Find where the given text appears and provide that cell's center as [X, Y] coordinate. 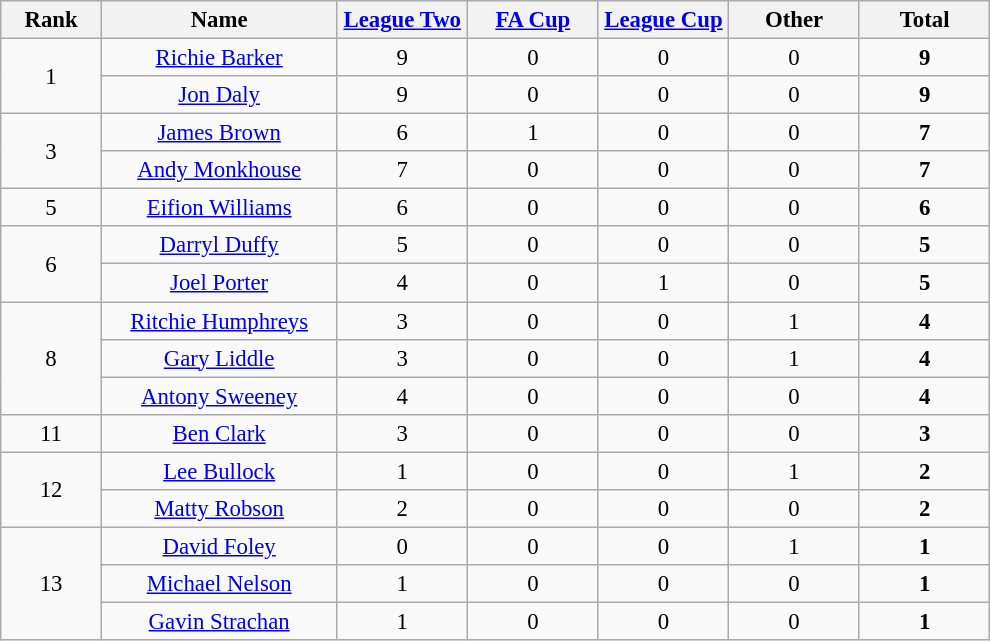
12 [52, 490]
Jon Daly [219, 95]
Andy Monkhouse [219, 170]
Ben Clark [219, 433]
Rank [52, 20]
Lee Bullock [219, 471]
Other [794, 20]
Darryl Duffy [219, 245]
James Brown [219, 133]
Ritchie Humphreys [219, 321]
League Two [402, 20]
Gary Liddle [219, 358]
Gavin Strachan [219, 621]
FA Cup [534, 20]
11 [52, 433]
Richie Barker [219, 58]
Antony Sweeney [219, 396]
David Foley [219, 546]
Joel Porter [219, 283]
Eifion Williams [219, 208]
League Cup [664, 20]
Name [219, 20]
Matty Robson [219, 509]
8 [52, 358]
Total [924, 20]
Michael Nelson [219, 584]
13 [52, 584]
